Extract the (X, Y) coordinate from the center of the cell holding the provided text.  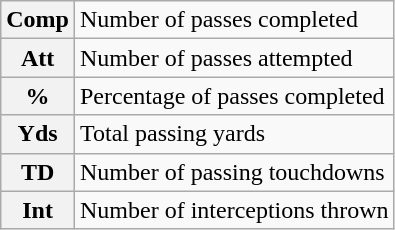
Number of passes attempted (234, 58)
Number of passes completed (234, 20)
Number of passing touchdowns (234, 172)
TD (38, 172)
Yds (38, 134)
Int (38, 210)
% (38, 96)
Total passing yards (234, 134)
Percentage of passes completed (234, 96)
Att (38, 58)
Number of interceptions thrown (234, 210)
Comp (38, 20)
